Pinpoint the cell where the given text exists, returning its (x, y) midpoint coordinate. 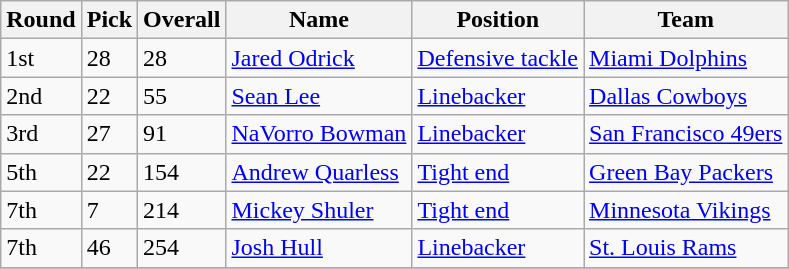
Defensive tackle (498, 58)
Dallas Cowboys (686, 96)
Mickey Shuler (319, 210)
NaVorro Bowman (319, 134)
Sean Lee (319, 96)
Round (41, 20)
214 (182, 210)
Team (686, 20)
1st (41, 58)
55 (182, 96)
5th (41, 172)
2nd (41, 96)
91 (182, 134)
254 (182, 248)
Green Bay Packers (686, 172)
Overall (182, 20)
154 (182, 172)
7 (109, 210)
3rd (41, 134)
Pick (109, 20)
27 (109, 134)
Position (498, 20)
San Francisco 49ers (686, 134)
46 (109, 248)
Name (319, 20)
St. Louis Rams (686, 248)
Josh Hull (319, 248)
Miami Dolphins (686, 58)
Minnesota Vikings (686, 210)
Andrew Quarless (319, 172)
Jared Odrick (319, 58)
